Detect which cell encompasses the target text, then output its (X, Y) center coordinate. 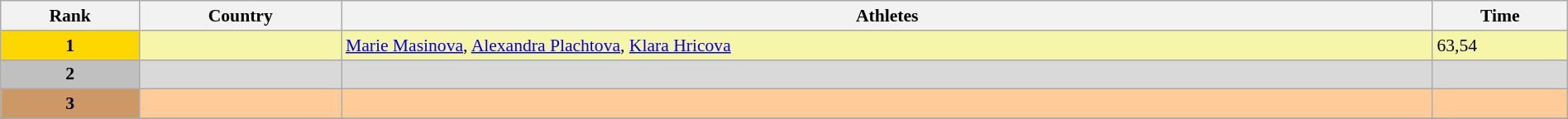
3 (70, 104)
Athletes (887, 16)
2 (70, 74)
Marie Masinova, Alexandra Plachtova, Klara Hricova (887, 45)
Time (1500, 16)
Rank (70, 16)
1 (70, 45)
63,54 (1500, 45)
Country (241, 16)
